Determine the [X, Y] coordinate at the center of the cell enclosing the given text.  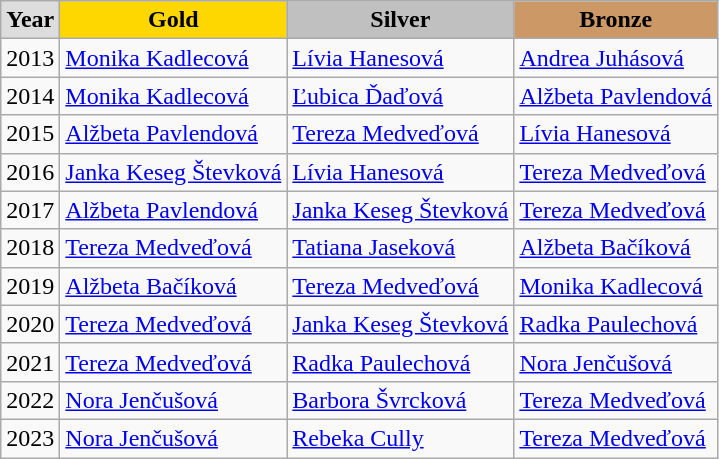
Barbora Švrcková [400, 400]
Gold [174, 20]
2016 [30, 172]
Bronze [616, 20]
Tatiana Jaseková [400, 248]
2022 [30, 400]
2018 [30, 248]
2015 [30, 134]
2023 [30, 438]
2013 [30, 58]
2020 [30, 324]
Ľubica Ďaďová [400, 96]
2019 [30, 286]
2014 [30, 96]
2021 [30, 362]
Year [30, 20]
Silver [400, 20]
2017 [30, 210]
Andrea Juhásová [616, 58]
Rebeka Cully [400, 438]
